Output the [x, y] coordinate of the center of the cell containing the given text.  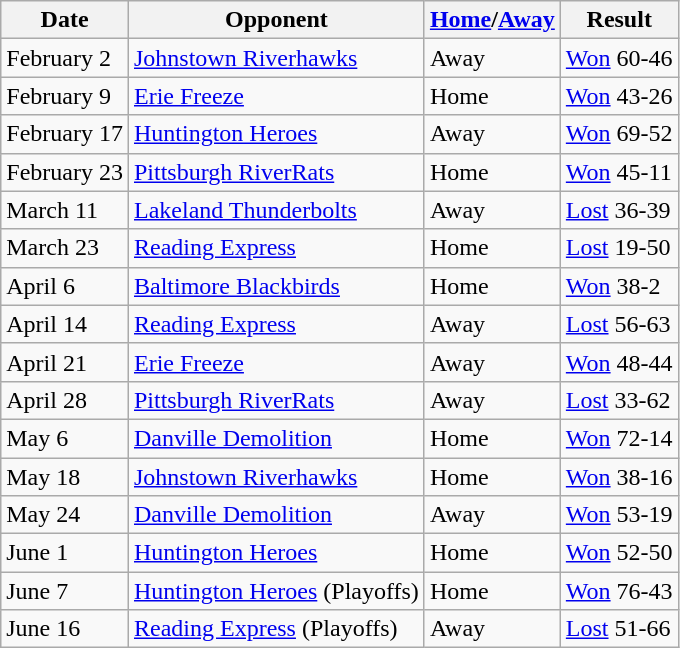
Opponent [276, 20]
Lost 19-50 [619, 248]
Won 48-44 [619, 362]
February 2 [65, 58]
Result [619, 20]
Won 69-52 [619, 134]
June 16 [65, 629]
Won 45-11 [619, 172]
February 17 [65, 134]
April 28 [65, 400]
Won 38-2 [619, 286]
Won 53-19 [619, 515]
June 1 [65, 553]
Won 60-46 [619, 58]
Won 43-26 [619, 96]
Won 38-16 [619, 477]
March 23 [65, 248]
Baltimore Blackbirds [276, 286]
February 9 [65, 96]
May 24 [65, 515]
Lost 51-66 [619, 629]
Lost 33-62 [619, 400]
Won 76-43 [619, 591]
Lost 36-39 [619, 210]
Date [65, 20]
Lost 56-63 [619, 324]
February 23 [65, 172]
April 14 [65, 324]
Won 72-14 [619, 438]
March 11 [65, 210]
Huntington Heroes (Playoffs) [276, 591]
Home/Away [492, 20]
June 7 [65, 591]
April 6 [65, 286]
Won 52-50 [619, 553]
Reading Express (Playoffs) [276, 629]
Lakeland Thunderbolts [276, 210]
May 6 [65, 438]
April 21 [65, 362]
May 18 [65, 477]
